Find where the given text appears and provide that cell's center as (X, Y) coordinate. 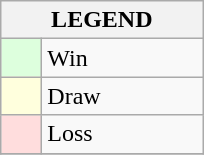
Win (122, 58)
LEGEND (102, 20)
Draw (122, 96)
Loss (122, 134)
